For the text-containing cell, return its midpoint in [x, y] coordinate format. 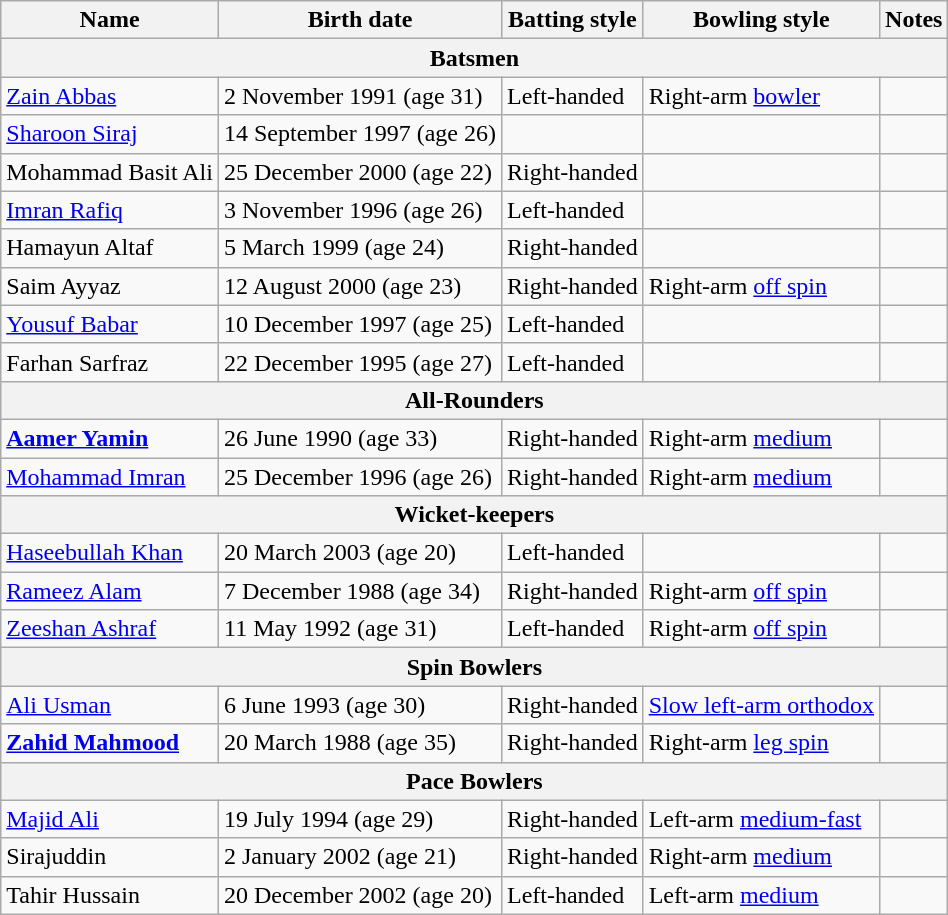
Mohammad Basit Ali [110, 172]
20 December 2002 (age 20) [360, 895]
Notes [914, 20]
19 July 1994 (age 29) [360, 819]
Imran Rafiq [110, 210]
10 December 1997 (age 25) [360, 324]
11 May 1992 (age 31) [360, 629]
Farhan Sarfraz [110, 362]
Rameez Alam [110, 591]
6 June 1993 (age 30) [360, 705]
Birth date [360, 20]
Yousuf Babar [110, 324]
3 November 1996 (age 26) [360, 210]
Bowling style [761, 20]
Zain Abbas [110, 96]
Sharoon Siraj [110, 134]
14 September 1997 (age 26) [360, 134]
Tahir Hussain [110, 895]
Mohammad Imran [110, 477]
Wicket-keepers [474, 515]
7 December 1988 (age 34) [360, 591]
Left-arm medium-fast [761, 819]
Zahid Mahmood [110, 743]
Saim Ayyaz [110, 286]
Name [110, 20]
Sirajuddin [110, 857]
25 December 2000 (age 22) [360, 172]
Right-arm leg spin [761, 743]
5 March 1999 (age 24) [360, 248]
Zeeshan Ashraf [110, 629]
Haseebullah Khan [110, 553]
25 December 1996 (age 26) [360, 477]
Hamayun Altaf [110, 248]
Majid Ali [110, 819]
Aamer Yamin [110, 438]
Slow left-arm orthodox [761, 705]
All-Rounders [474, 400]
Right-arm bowler [761, 96]
26 June 1990 (age 33) [360, 438]
Batting style [572, 20]
22 December 1995 (age 27) [360, 362]
Spin Bowlers [474, 667]
20 March 2003 (age 20) [360, 553]
20 March 1988 (age 35) [360, 743]
Pace Bowlers [474, 781]
2 November 1991 (age 31) [360, 96]
Batsmen [474, 58]
Ali Usman [110, 705]
12 August 2000 (age 23) [360, 286]
2 January 2002 (age 21) [360, 857]
Left-arm medium [761, 895]
